From the cell containing the given text, extract its center point as [X, Y] coordinate. 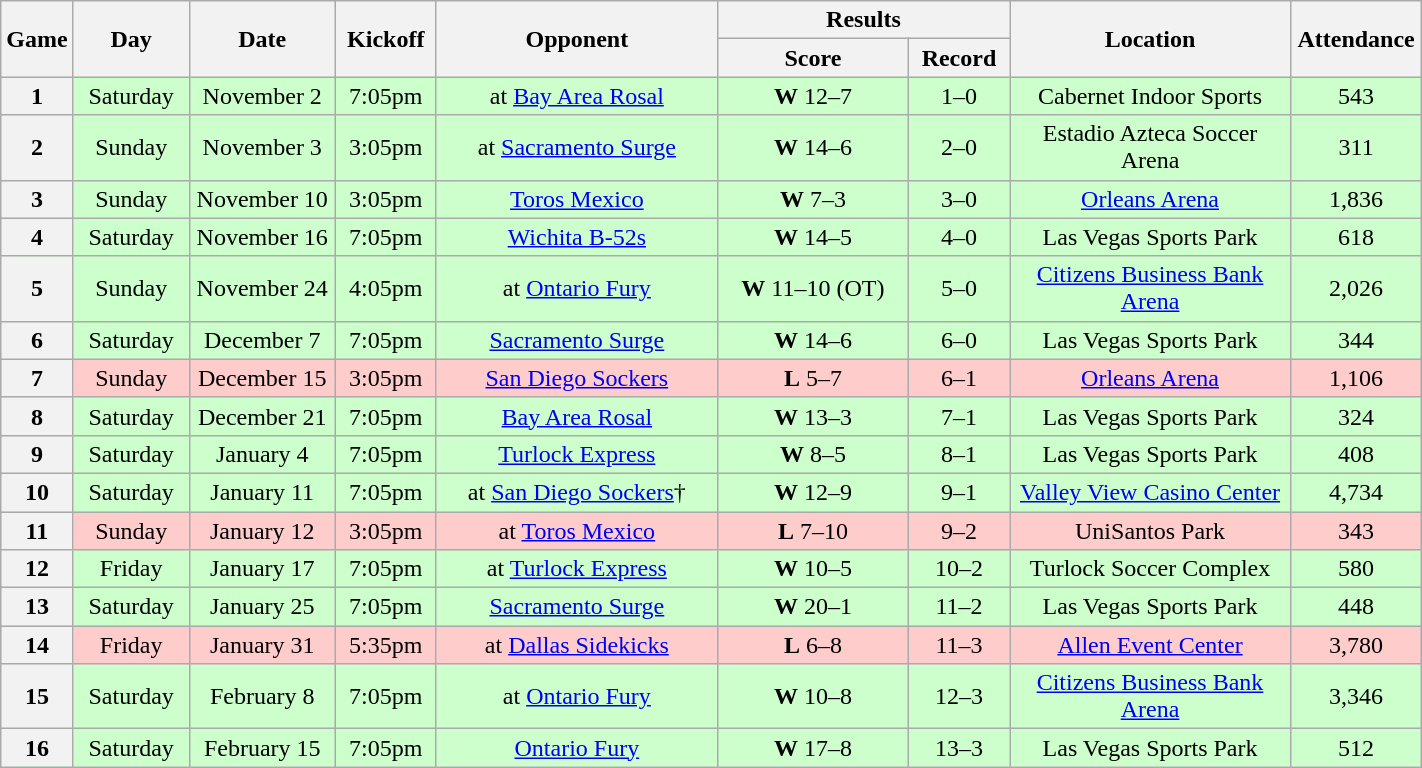
UniSantos Park [1150, 531]
11–2 [958, 607]
13 [37, 607]
5:35pm [386, 645]
November 2 [262, 96]
11–3 [958, 645]
3,346 [1356, 696]
Bay Area Rosal [576, 416]
6 [37, 340]
4 [37, 237]
15 [37, 696]
Turlock Express [576, 454]
10–2 [958, 569]
Date [262, 39]
at Bay Area Rosal [576, 96]
L 7–10 [812, 531]
January 11 [262, 492]
3–0 [958, 199]
December 15 [262, 378]
4–0 [958, 237]
January 4 [262, 454]
8 [37, 416]
Allen Event Center [1150, 645]
December 7 [262, 340]
448 [1356, 607]
7 [37, 378]
November 24 [262, 288]
Record [958, 58]
W 7–3 [812, 199]
Score [812, 58]
Attendance [1356, 39]
at Turlock Express [576, 569]
W 14–5 [812, 237]
16 [37, 748]
Valley View Casino Center [1150, 492]
Game [37, 39]
W 12–7 [812, 96]
4:05pm [386, 288]
618 [1356, 237]
November 3 [262, 148]
Results [863, 20]
1–0 [958, 96]
1 [37, 96]
Ontario Fury [576, 748]
3 [37, 199]
1,836 [1356, 199]
January 25 [262, 607]
Opponent [576, 39]
2–0 [958, 148]
Kickoff [386, 39]
W 17–8 [812, 748]
L 5–7 [812, 378]
324 [1356, 416]
4,734 [1356, 492]
W 13–3 [812, 416]
Location [1150, 39]
Turlock Soccer Complex [1150, 569]
Cabernet Indoor Sports [1150, 96]
3,780 [1356, 645]
9–2 [958, 531]
9 [37, 454]
7–1 [958, 416]
343 [1356, 531]
January 17 [262, 569]
at Dallas Sidekicks [576, 645]
12–3 [958, 696]
11 [37, 531]
Estadio Azteca Soccer Arena [1150, 148]
W 10–5 [812, 569]
6–1 [958, 378]
10 [37, 492]
8–1 [958, 454]
5–0 [958, 288]
W 12–9 [812, 492]
W 8–5 [812, 454]
344 [1356, 340]
543 [1356, 96]
February 15 [262, 748]
November 10 [262, 199]
Wichita B-52s [576, 237]
at San Diego Sockers† [576, 492]
at Toros Mexico [576, 531]
580 [1356, 569]
Toros Mexico [576, 199]
5 [37, 288]
W 11–10 (OT) [812, 288]
W 20–1 [812, 607]
9–1 [958, 492]
311 [1356, 148]
2 [37, 148]
Day [131, 39]
L 6–8 [812, 645]
14 [37, 645]
W 10–8 [812, 696]
6–0 [958, 340]
2,026 [1356, 288]
1,106 [1356, 378]
January 31 [262, 645]
at Sacramento Surge [576, 148]
512 [1356, 748]
November 16 [262, 237]
February 8 [262, 696]
12 [37, 569]
December 21 [262, 416]
408 [1356, 454]
13–3 [958, 748]
San Diego Sockers [576, 378]
January 12 [262, 531]
